Scan for the cell matching the given text and deliver its (X, Y) coordinate at center. 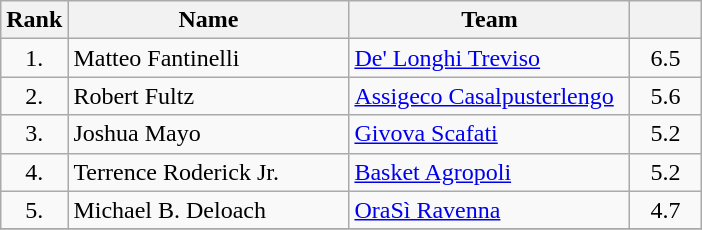
Robert Fultz (208, 96)
Name (208, 20)
5. (34, 210)
OraSì Ravenna (490, 210)
2. (34, 96)
3. (34, 134)
Rank (34, 20)
Team (490, 20)
4. (34, 172)
Michael B. Deloach (208, 210)
De' Longhi Treviso (490, 58)
5.6 (666, 96)
6.5 (666, 58)
Basket Agropoli (490, 172)
Matteo Fantinelli (208, 58)
4.7 (666, 210)
1. (34, 58)
Assigeco Casalpusterlengo (490, 96)
Givova Scafati (490, 134)
Terrence Roderick Jr. (208, 172)
Joshua Mayo (208, 134)
